For the text-containing cell, return its midpoint in (X, Y) coordinate format. 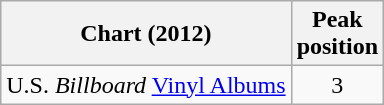
Chart (2012) (146, 34)
U.S. Billboard Vinyl Albums (146, 85)
Peak position (337, 34)
3 (337, 85)
